From the cell containing the given text, extract its center point as (X, Y) coordinate. 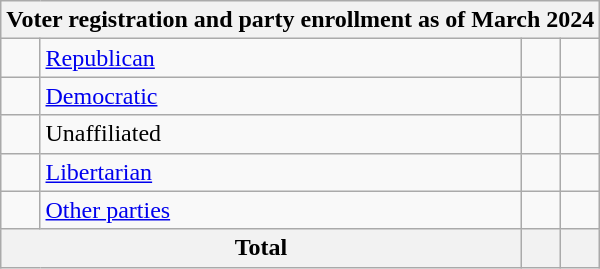
Libertarian (280, 172)
Other parties (280, 210)
Voter registration and party enrollment as of March 2024 (300, 20)
Republican (280, 58)
Democratic (280, 96)
Total (262, 248)
Unaffiliated (280, 134)
